Detect which cell encompasses the target text, then output its [X, Y] center coordinate. 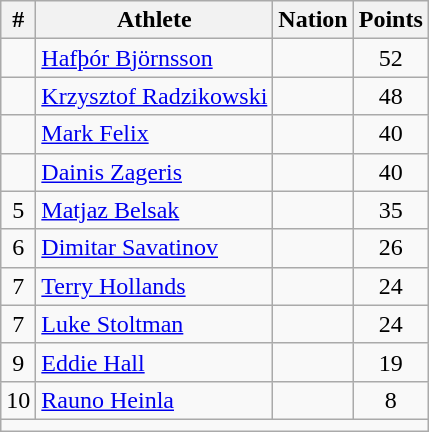
35 [390, 210]
Matjaz Belsak [154, 210]
10 [18, 400]
26 [390, 248]
Nation [313, 20]
Luke Stoltman [154, 324]
Hafþór Björnsson [154, 58]
Rauno Heinla [154, 400]
Krzysztof Radzikowski [154, 96]
Eddie Hall [154, 362]
19 [390, 362]
6 [18, 248]
Mark Felix [154, 134]
48 [390, 96]
Points [390, 20]
5 [18, 210]
Terry Hollands [154, 286]
Dainis Zageris [154, 172]
# [18, 20]
Athlete [154, 20]
Dimitar Savatinov [154, 248]
52 [390, 58]
9 [18, 362]
8 [390, 400]
